Locate the cell with the specified text and output its (x, y) center coordinate. 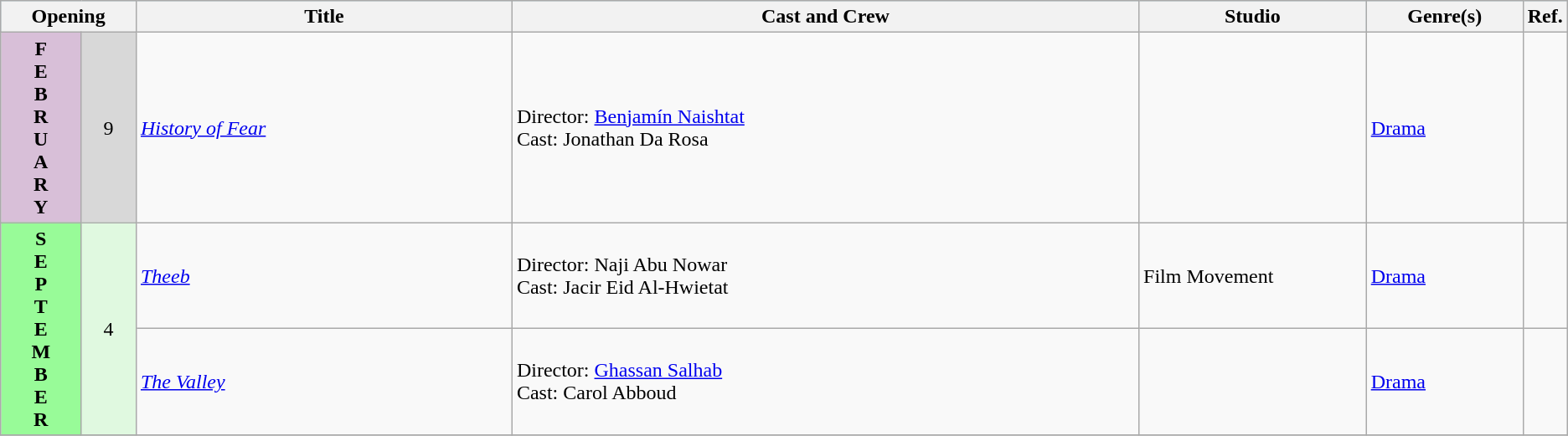
Genre(s) (1444, 17)
Theeb (323, 276)
Opening (69, 17)
The Valley (323, 382)
9 (109, 127)
Film Movement (1253, 276)
Studio (1253, 17)
Director: Ghassan Salhab Cast: Carol Abboud (825, 382)
Cast and Crew (825, 17)
History of Fear (323, 127)
Director: Naji Abu Nowar Cast: Jacir Eid Al-Hwietat (825, 276)
SEPTEMBER (41, 329)
Title (323, 17)
Ref. (1545, 17)
FEBRUARY (41, 127)
Director: Benjamín Naishtat Cast: Jonathan Da Rosa (825, 127)
4 (109, 329)
